Output the (X, Y) coordinate of the center of the cell containing the given text.  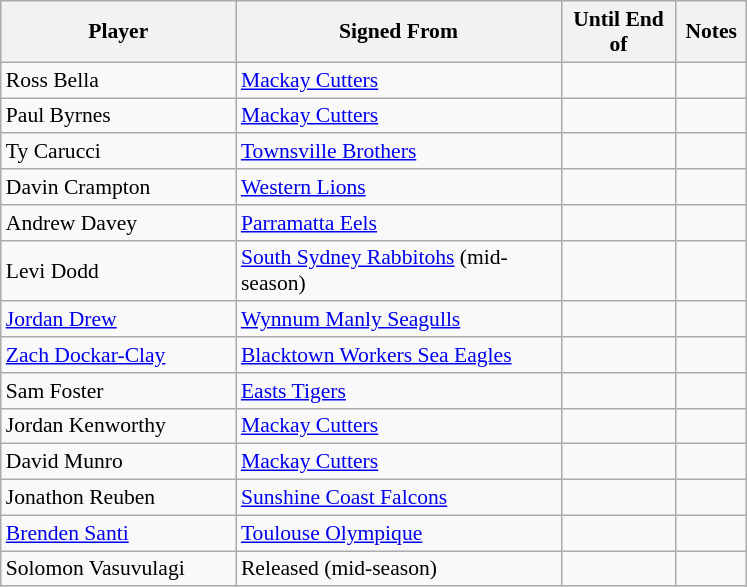
Sunshine Coast Falcons (398, 498)
Jordan Drew (118, 320)
Player (118, 32)
Western Lions (398, 187)
Jonathon Reuben (118, 498)
Townsville Brothers (398, 152)
Ross Bella (118, 80)
Notes (711, 32)
Brenden Santi (118, 533)
David Munro (118, 462)
Davin Crampton (118, 187)
Paul Byrnes (118, 116)
Released (mid-season) (398, 569)
Sam Foster (118, 391)
Parramatta Eels (398, 223)
Signed From (398, 32)
Until End of (618, 32)
Blacktown Workers Sea Eagles (398, 355)
Toulouse Olympique (398, 533)
South Sydney Rabbitohs (mid-season) (398, 270)
Levi Dodd (118, 270)
Zach Dockar-Clay (118, 355)
Andrew Davey (118, 223)
Jordan Kenworthy (118, 426)
Easts Tigers (398, 391)
Solomon Vasuvulagi (118, 569)
Wynnum Manly Seagulls (398, 320)
Ty Carucci (118, 152)
